Provide the [x, y] coordinate of the cell's center where the given text is located.  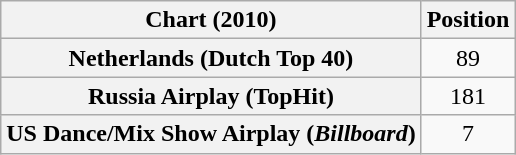
Chart (2010) [211, 20]
Position [468, 20]
Russia Airplay (TopHit) [211, 96]
7 [468, 134]
US Dance/Mix Show Airplay (Billboard) [211, 134]
181 [468, 96]
Netherlands (Dutch Top 40) [211, 58]
89 [468, 58]
